For the text-containing cell, return its midpoint in [x, y] coordinate format. 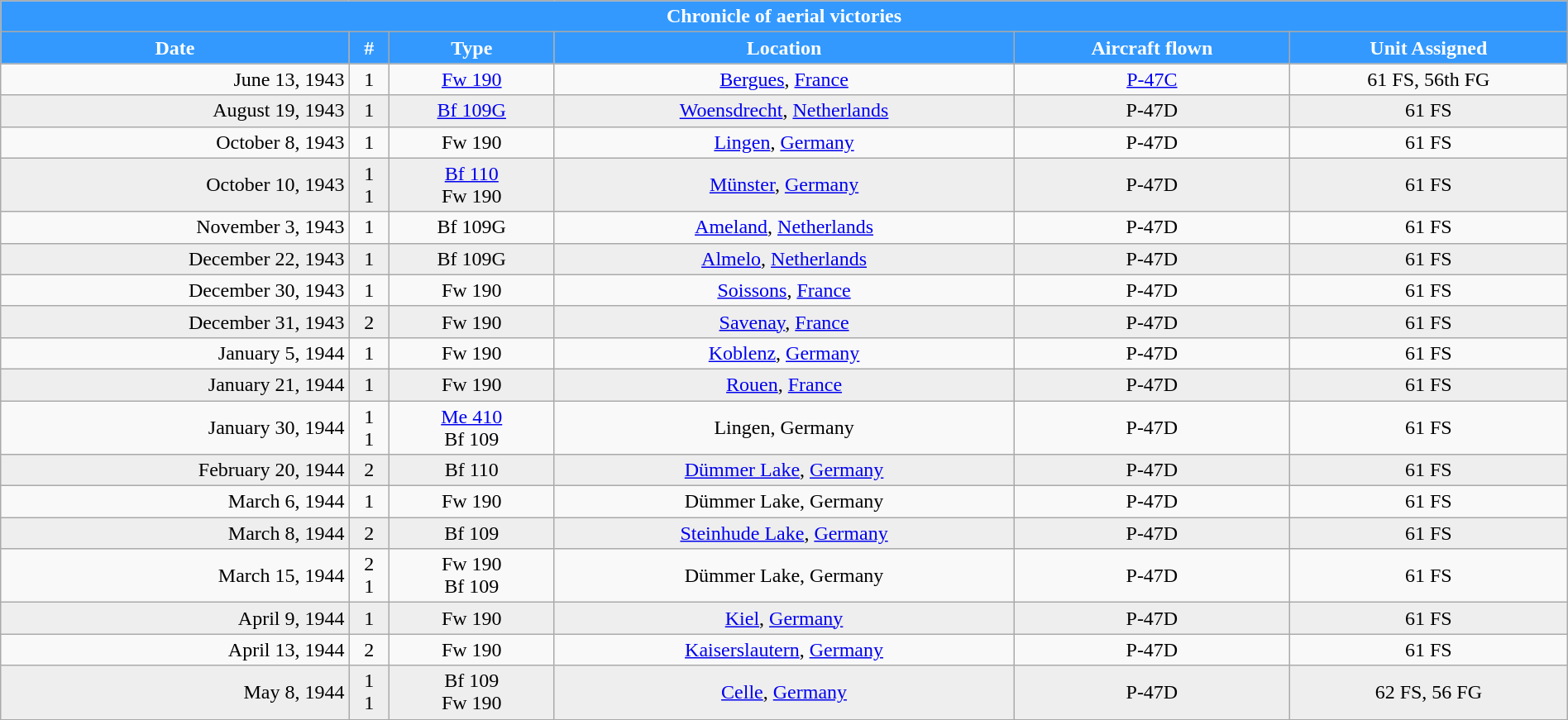
December 22, 1943 [175, 259]
May 8, 1944 [175, 693]
Me 410Bf 109 [471, 427]
Ameland, Netherlands [784, 227]
February 20, 1944 [175, 470]
Bf 110Fw 190 [471, 185]
# [369, 48]
Date [175, 48]
Kiel, Germany [784, 618]
P-47C [1151, 79]
2 1 [369, 575]
December 31, 1943 [175, 322]
April 9, 1944 [175, 618]
January 5, 1944 [175, 353]
Bf 110 [471, 470]
August 19, 1943 [175, 111]
Steinhude Lake, Germany [784, 533]
62 FS, 56 FG [1428, 693]
Celle, Germany [784, 693]
Savenay, France [784, 322]
Soissons, France [784, 290]
Kaiserslautern, Germany [784, 650]
Unit Assigned [1428, 48]
December 30, 1943 [175, 290]
Fw 190Bf 109 [471, 575]
Bf 109 [471, 533]
October 8, 1943 [175, 142]
Almelo, Netherlands [784, 259]
March 15, 1944 [175, 575]
March 6, 1944 [175, 502]
61 FS, 56th FG [1428, 79]
Type [471, 48]
March 8, 1944 [175, 533]
Münster, Germany [784, 185]
October 10, 1943 [175, 185]
Koblenz, Germany [784, 353]
January 21, 1944 [175, 384]
Chronicle of aerial victories [784, 17]
Aircraft flown [1151, 48]
Bf 109Fw 190 [471, 693]
Location [784, 48]
Rouen, France [784, 384]
June 13, 1943 [175, 79]
November 3, 1943 [175, 227]
April 13, 1944 [175, 650]
Bergues, France [784, 79]
Woensdrecht, Netherlands [784, 111]
January 30, 1944 [175, 427]
